Find where the given text appears and provide that cell's center as (X, Y) coordinate. 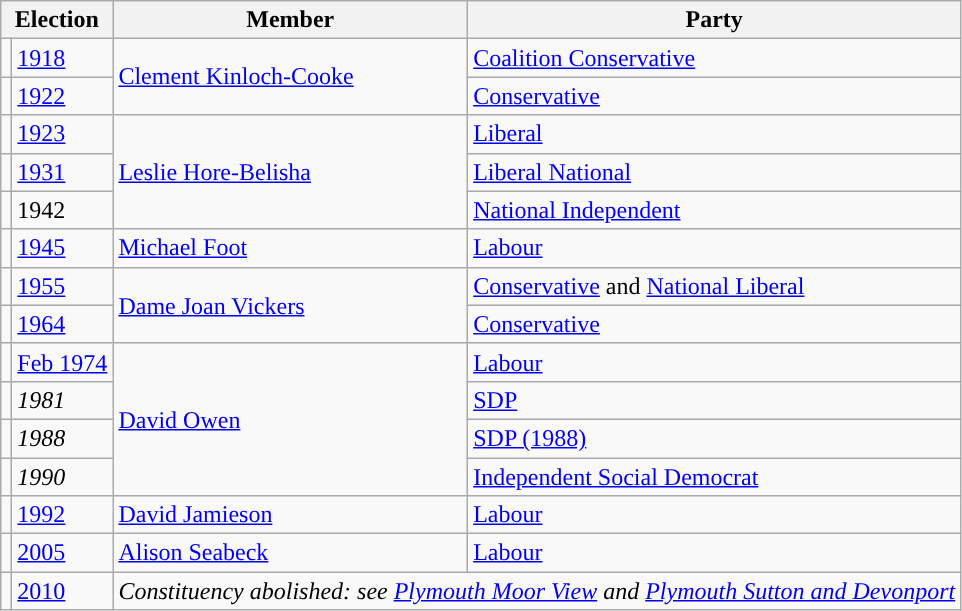
Member (290, 20)
1990 (62, 477)
1988 (62, 438)
SDP (1988) (714, 438)
David Owen (290, 419)
Michael Foot (290, 248)
1981 (62, 400)
Leslie Hore-Belisha (290, 172)
1922 (62, 96)
Dame Joan Vickers (290, 305)
1923 (62, 134)
2010 (62, 591)
Election (57, 20)
Liberal (714, 134)
Coalition Conservative (714, 58)
SDP (714, 400)
1945 (62, 248)
Party (714, 20)
Conservative and National Liberal (714, 286)
Independent Social Democrat (714, 477)
1964 (62, 324)
1931 (62, 172)
1942 (62, 210)
1955 (62, 286)
Clement Kinloch-Cooke (290, 77)
1918 (62, 58)
Constituency abolished: see Plymouth Moor View and Plymouth Sutton and Devonport (537, 591)
Liberal National (714, 172)
Feb 1974 (62, 362)
1992 (62, 515)
National Independent (714, 210)
Alison Seabeck (290, 553)
2005 (62, 553)
David Jamieson (290, 515)
